For the text-containing cell, return its midpoint in [X, Y] coordinate format. 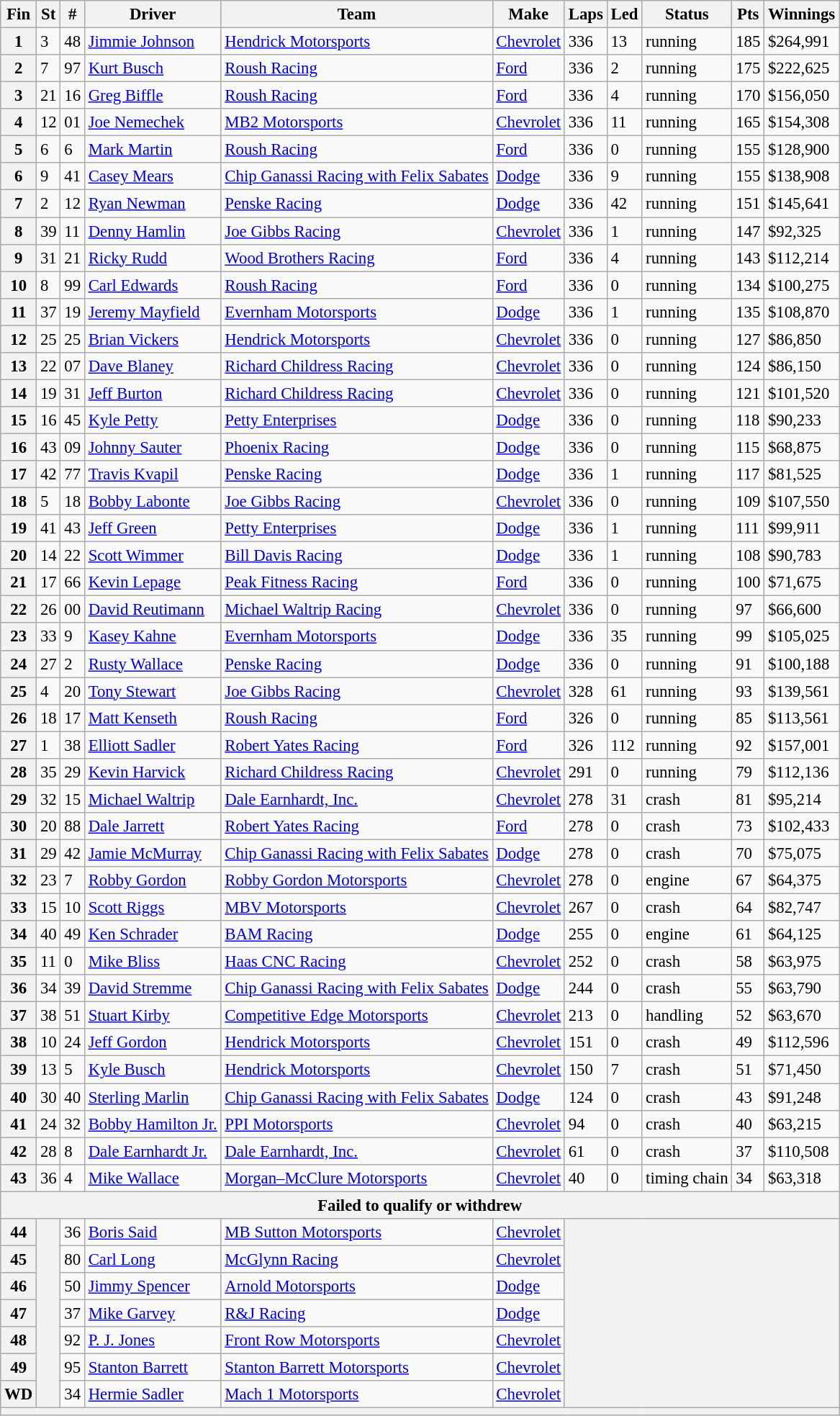
00 [72, 610]
$64,375 [802, 880]
$86,850 [802, 339]
R&J Racing [357, 1313]
Hermie Sadler [153, 1394]
$64,125 [802, 934]
09 [72, 447]
55 [749, 988]
Scott Riggs [153, 908]
$68,875 [802, 447]
$82,747 [802, 908]
Led [625, 14]
Arnold Motorsports [357, 1286]
$264,991 [802, 42]
244 [586, 988]
Rusty Wallace [153, 664]
Kurt Busch [153, 68]
Jeremy Mayfield [153, 312]
$71,450 [802, 1070]
Jamie McMurray [153, 853]
Stanton Barrett Motorsports [357, 1368]
07 [72, 366]
McGlynn Racing [357, 1259]
Jeff Gordon [153, 1043]
MBV Motorsports [357, 908]
$222,625 [802, 68]
Elliott Sadler [153, 745]
100 [749, 582]
143 [749, 258]
85 [749, 718]
Status [687, 14]
$101,520 [802, 393]
Boris Said [153, 1232]
95 [72, 1368]
David Stremme [153, 988]
Brian Vickers [153, 339]
150 [586, 1070]
# [72, 14]
$63,975 [802, 962]
timing chain [687, 1178]
$81,525 [802, 474]
David Reutimann [153, 610]
291 [586, 772]
Stuart Kirby [153, 1016]
58 [749, 962]
$95,214 [802, 799]
$128,900 [802, 150]
$86,150 [802, 366]
BAM Racing [357, 934]
$92,325 [802, 231]
170 [749, 96]
$90,783 [802, 556]
Peak Fitness Racing [357, 582]
108 [749, 556]
Johnny Sauter [153, 447]
213 [586, 1016]
Michael Waltrip Racing [357, 610]
328 [586, 691]
Robby Gordon Motorsports [357, 880]
117 [749, 474]
Ken Schrader [153, 934]
Bill Davis Racing [357, 556]
$108,870 [802, 312]
handling [687, 1016]
P. J. Jones [153, 1340]
Jimmy Spencer [153, 1286]
Phoenix Racing [357, 447]
MB Sutton Motorsports [357, 1232]
$71,675 [802, 582]
PPI Motorsports [357, 1124]
$100,275 [802, 285]
Greg Biffle [153, 96]
70 [749, 853]
$113,561 [802, 718]
$157,001 [802, 745]
Laps [586, 14]
Wood Brothers Racing [357, 258]
Jeff Burton [153, 393]
$110,508 [802, 1151]
Mike Garvey [153, 1313]
91 [749, 664]
Ricky Rudd [153, 258]
Dave Blaney [153, 366]
$107,550 [802, 502]
81 [749, 799]
$63,790 [802, 988]
Sterling Marlin [153, 1097]
Mark Martin [153, 150]
MB2 Motorsports [357, 122]
Pts [749, 14]
$112,214 [802, 258]
77 [72, 474]
Failed to qualify or withdrew [420, 1205]
Kyle Busch [153, 1070]
185 [749, 42]
$75,075 [802, 853]
Competitive Edge Motorsports [357, 1016]
115 [749, 447]
112 [625, 745]
Carl Long [153, 1259]
Kyle Petty [153, 420]
52 [749, 1016]
Tony Stewart [153, 691]
Mike Wallace [153, 1178]
Matt Kenseth [153, 718]
Ryan Newman [153, 204]
$154,308 [802, 122]
255 [586, 934]
$138,908 [802, 176]
$100,188 [802, 664]
Team [357, 14]
267 [586, 908]
$63,215 [802, 1124]
$91,248 [802, 1097]
Jeff Green [153, 528]
$105,025 [802, 637]
$139,561 [802, 691]
73 [749, 826]
121 [749, 393]
Stanton Barrett [153, 1368]
Dale Earnhardt Jr. [153, 1151]
Michael Waltrip [153, 799]
93 [749, 691]
252 [586, 962]
Haas CNC Racing [357, 962]
$63,670 [802, 1016]
44 [19, 1232]
$90,233 [802, 420]
Mach 1 Motorsports [357, 1394]
$112,136 [802, 772]
$63,318 [802, 1178]
94 [586, 1124]
Kevin Harvick [153, 772]
Make [528, 14]
Front Row Motorsports [357, 1340]
Driver [153, 14]
$99,911 [802, 528]
Mike Bliss [153, 962]
Denny Hamlin [153, 231]
Bobby Labonte [153, 502]
Robby Gordon [153, 880]
80 [72, 1259]
175 [749, 68]
79 [749, 772]
111 [749, 528]
$156,050 [802, 96]
67 [749, 880]
165 [749, 122]
Dale Jarrett [153, 826]
$112,596 [802, 1043]
$66,600 [802, 610]
Jimmie Johnson [153, 42]
88 [72, 826]
127 [749, 339]
01 [72, 122]
Morgan–McClure Motorsports [357, 1178]
$102,433 [802, 826]
Winnings [802, 14]
St [49, 14]
Scott Wimmer [153, 556]
50 [72, 1286]
Joe Nemechek [153, 122]
134 [749, 285]
Kasey Kahne [153, 637]
135 [749, 312]
46 [19, 1286]
Fin [19, 14]
Kevin Lepage [153, 582]
Bobby Hamilton Jr. [153, 1124]
64 [749, 908]
Casey Mears [153, 176]
$145,641 [802, 204]
Carl Edwards [153, 285]
WD [19, 1394]
47 [19, 1313]
109 [749, 502]
118 [749, 420]
Travis Kvapil [153, 474]
147 [749, 231]
66 [72, 582]
